Extract the [x, y] coordinate from the center of the cell holding the provided text.  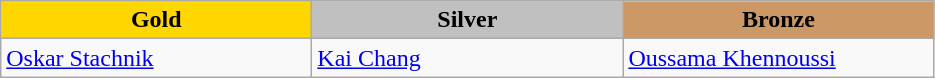
Oussama Khennoussi [778, 58]
Kai Chang [468, 58]
Oskar Stachnik [156, 58]
Gold [156, 20]
Silver [468, 20]
Bronze [778, 20]
